Capture the cell that displays the provided text and extract its (x, y) central coordinate. 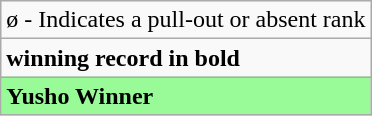
winning record in bold (186, 58)
ø - Indicates a pull-out or absent rank (186, 20)
Yusho Winner (186, 96)
